Find where the given text appears and provide that cell's center as [x, y] coordinate. 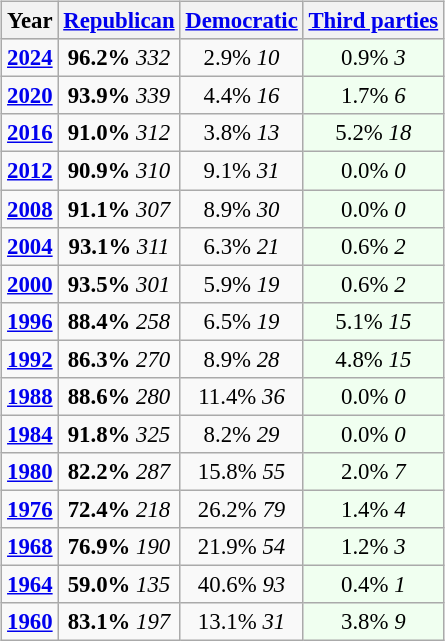
1976 [30, 509]
1.4% 4 [373, 509]
1968 [30, 547]
Year [30, 21]
26.2% 79 [242, 509]
6.5% 19 [242, 321]
8.9% 28 [242, 359]
13.1% 31 [242, 622]
Republican [119, 21]
90.9% 310 [119, 171]
Democratic [242, 21]
2004 [30, 246]
15.8% 55 [242, 472]
11.4% 36 [242, 396]
88.6% 280 [119, 396]
8.9% 30 [242, 209]
0.4% 1 [373, 584]
Third parties [373, 21]
1.7% 6 [373, 96]
96.2% 332 [119, 58]
93.1% 311 [119, 246]
2020 [30, 96]
1964 [30, 584]
4.4% 16 [242, 96]
1984 [30, 434]
76.9% 190 [119, 547]
2024 [30, 58]
5.2% 18 [373, 133]
2012 [30, 171]
3.8% 13 [242, 133]
2.9% 10 [242, 58]
8.2% 29 [242, 434]
1980 [30, 472]
1988 [30, 396]
2008 [30, 209]
93.5% 301 [119, 284]
93.9% 339 [119, 96]
86.3% 270 [119, 359]
59.0% 135 [119, 584]
2.0% 7 [373, 472]
91.8% 325 [119, 434]
83.1% 197 [119, 622]
6.3% 21 [242, 246]
5.1% 15 [373, 321]
21.9% 54 [242, 547]
91.0% 312 [119, 133]
88.4% 258 [119, 321]
72.4% 218 [119, 509]
1960 [30, 622]
4.8% 15 [373, 359]
0.9% 3 [373, 58]
82.2% 287 [119, 472]
1.2% 3 [373, 547]
1992 [30, 359]
5.9% 19 [242, 284]
1996 [30, 321]
2016 [30, 133]
2000 [30, 284]
40.6% 93 [242, 584]
91.1% 307 [119, 209]
9.1% 31 [242, 171]
3.8% 9 [373, 622]
